Capture the cell that displays the provided text and extract its (X, Y) central coordinate. 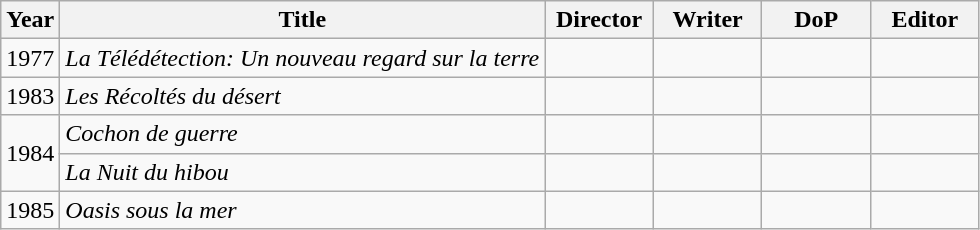
1985 (30, 210)
Editor (924, 20)
1977 (30, 58)
1984 (30, 153)
1983 (30, 96)
Director (600, 20)
Les Récoltés du désert (302, 96)
La Nuit du hibou (302, 172)
La Télédétection: Un nouveau regard sur la terre (302, 58)
Year (30, 20)
Oasis sous la mer (302, 210)
DoP (816, 20)
Writer (708, 20)
Title (302, 20)
Cochon de guerre (302, 134)
